Return [X, Y] of the center of cell containing provided text 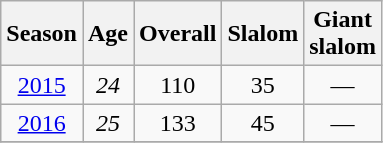
24 [108, 85]
Slalom [263, 34]
2016 [42, 123]
Giantslalom [343, 34]
2015 [42, 85]
Age [108, 34]
45 [263, 123]
25 [108, 123]
110 [178, 85]
Overall [178, 34]
35 [263, 85]
133 [178, 123]
Season [42, 34]
